Pinpoint the cell where the given text exists, returning its [X, Y] midpoint coordinate. 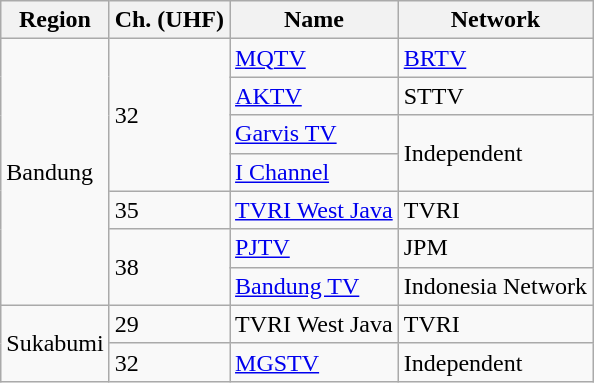
STTV [495, 96]
Ch. (UHF) [169, 20]
29 [169, 324]
AKTV [314, 96]
MQTV [314, 58]
MGSTV [314, 362]
38 [169, 267]
Sukabumi [55, 343]
Name [314, 20]
BRTV [495, 58]
JPM [495, 248]
Indonesia Network [495, 286]
Bandung TV [314, 286]
Garvis TV [314, 134]
I Channel [314, 172]
Region [55, 20]
Network [495, 20]
PJTV [314, 248]
Bandung [55, 172]
35 [169, 210]
